Return [x, y] of the center of cell containing provided text 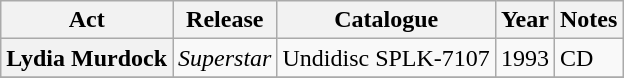
Undidisc SPLK-7107 [386, 58]
Lydia Murdock [87, 58]
1993 [524, 58]
Superstar [225, 58]
Catalogue [386, 20]
Notes [588, 20]
CD [588, 58]
Release [225, 20]
Year [524, 20]
Act [87, 20]
